Scan for the cell matching the given text and deliver its (x, y) coordinate at center. 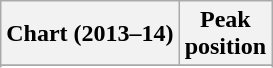
Chart (2013–14) (90, 34)
Peakposition (225, 34)
